Detect which cell encompasses the target text, then output its (x, y) center coordinate. 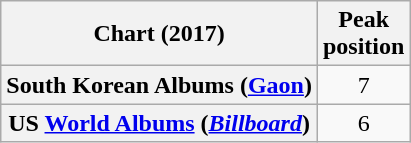
6 (363, 123)
Peakposition (363, 34)
South Korean Albums (Gaon) (160, 85)
US World Albums (Billboard) (160, 123)
7 (363, 85)
Chart (2017) (160, 34)
